Find where the given text appears and provide that cell's center as (x, y) coordinate. 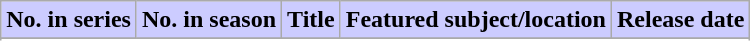
Release date (680, 20)
Title (312, 20)
No. in season (208, 20)
No. in series (69, 20)
Featured subject/location (476, 20)
